From the cell containing the given text, extract its center point as [X, Y] coordinate. 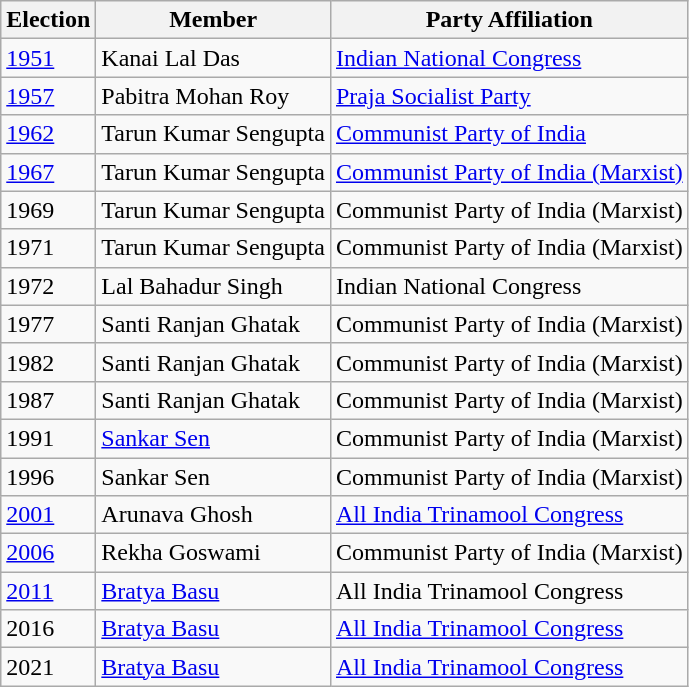
2016 [48, 629]
1987 [48, 400]
Rekha Goswami [214, 553]
1962 [48, 134]
Party Affiliation [509, 20]
Praja Socialist Party [509, 96]
Arunava Ghosh [214, 515]
2011 [48, 591]
1971 [48, 248]
1951 [48, 58]
Pabitra Mohan Roy [214, 96]
Lal Bahadur Singh [214, 286]
1991 [48, 438]
1972 [48, 286]
Member [214, 20]
2006 [48, 553]
2001 [48, 515]
1977 [48, 324]
Election [48, 20]
1969 [48, 210]
Kanai Lal Das [214, 58]
1957 [48, 96]
Communist Party of India [509, 134]
1982 [48, 362]
2021 [48, 667]
1967 [48, 172]
1996 [48, 477]
